Detect which cell encompasses the target text, then output its (x, y) center coordinate. 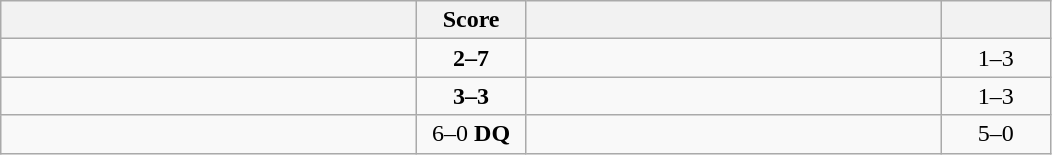
3–3 (472, 96)
2–7 (472, 58)
5–0 (996, 134)
6–0 DQ (472, 134)
Score (472, 20)
